Search for the cell housing the specified text and yield its (X, Y) center coordinate. 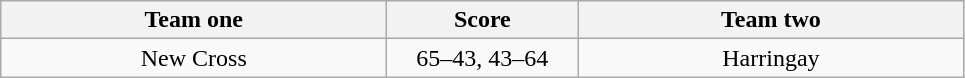
Team two (771, 20)
65–43, 43–64 (482, 58)
New Cross (194, 58)
Score (482, 20)
Team one (194, 20)
Harringay (771, 58)
